Return the (x, y) coordinate for the center point of the cell that contains the specified text.  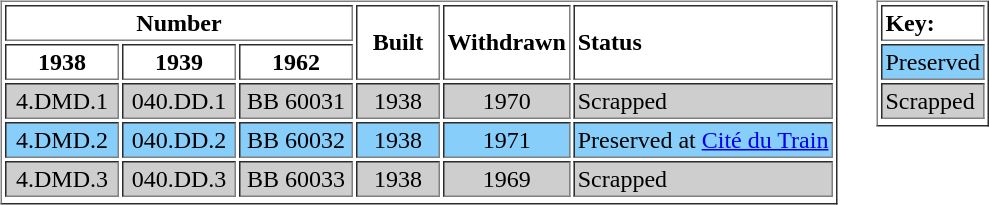
4.DMD.2 (62, 140)
BB 60033 (296, 179)
1969 (506, 179)
BB 60031 (296, 101)
4.DMD.1 (62, 101)
1970 (506, 101)
4.DMD.3 (62, 179)
1939 (179, 62)
040.DD.2 (179, 140)
Key: (933, 23)
Preserved at Cité du Train (703, 140)
Withdrawn (506, 42)
040.DD.3 (179, 179)
1962 (296, 62)
BB 60032 (296, 140)
Built (398, 42)
040.DD.1 (179, 101)
Preserved (933, 62)
1971 (506, 140)
Status (703, 42)
Number (179, 23)
